Detect which cell encompasses the target text, then output its (x, y) center coordinate. 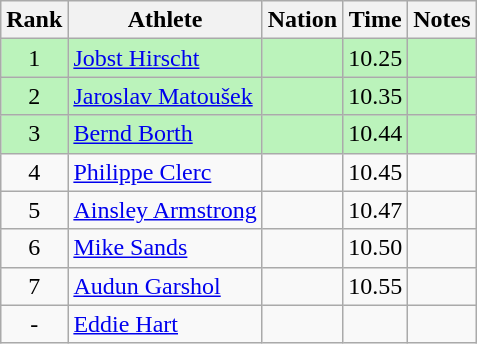
10.25 (376, 58)
Audun Garshol (165, 286)
Time (376, 20)
10.45 (376, 172)
Bernd Borth (165, 134)
10.47 (376, 210)
Eddie Hart (165, 324)
Jaroslav Matoušek (165, 96)
7 (34, 286)
6 (34, 248)
10.50 (376, 248)
Ainsley Armstrong (165, 210)
4 (34, 172)
Athlete (165, 20)
Jobst Hirscht (165, 58)
Nation (302, 20)
Notes (442, 20)
3 (34, 134)
2 (34, 96)
10.35 (376, 96)
10.55 (376, 286)
Philippe Clerc (165, 172)
Rank (34, 20)
1 (34, 58)
- (34, 324)
5 (34, 210)
10.44 (376, 134)
Mike Sands (165, 248)
